Locate the cell with the specified text and output its (x, y) center coordinate. 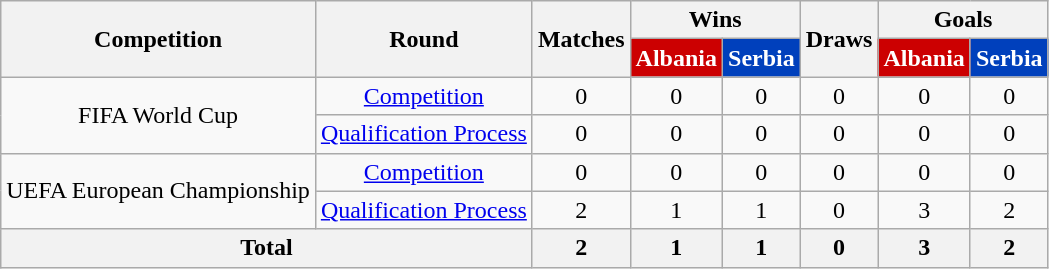
Wins (715, 20)
Total (267, 248)
Draws (839, 39)
Matches (581, 39)
FIFA World Cup (158, 115)
Round (424, 39)
UEFA European Championship (158, 191)
Goals (963, 20)
